Return [x, y] of the center of cell containing provided text 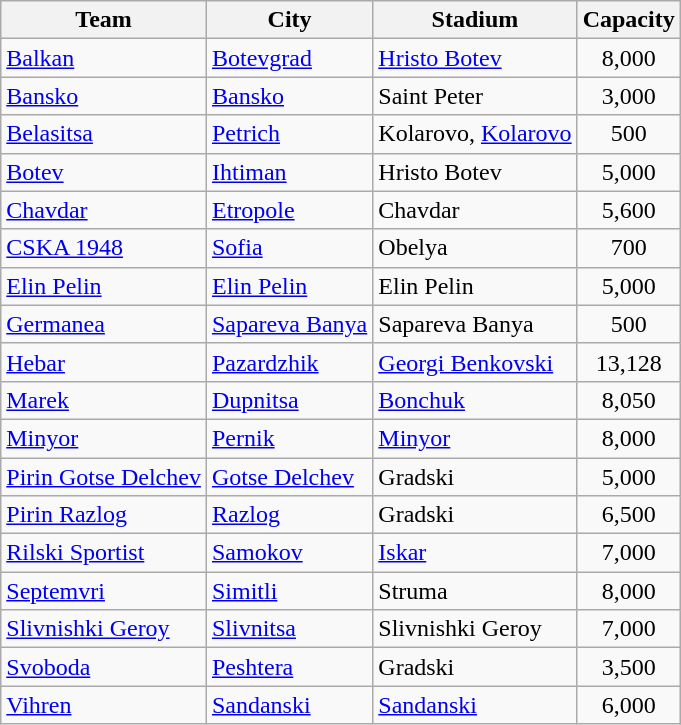
Botev [104, 172]
Samokov [289, 553]
700 [628, 248]
Rilski Sportist [104, 553]
Simitli [289, 591]
8,050 [628, 400]
Struma [475, 591]
Pazardzhik [289, 362]
City [289, 20]
Pirin Gotse Delchev [104, 477]
Obelya [475, 248]
Marek [104, 400]
Georgi Benkovski [475, 362]
Capacity [628, 20]
3,000 [628, 96]
Vihren [104, 705]
Petrich [289, 134]
Balkan [104, 58]
Kolarovo, Kolarovo [475, 134]
Septemvri [104, 591]
Peshtera [289, 667]
Slivnitsa [289, 629]
Ihtiman [289, 172]
Sofia [289, 248]
Iskar [475, 553]
5,600 [628, 210]
Dupnitsa [289, 400]
Botevgrad [289, 58]
13,128 [628, 362]
Gotse Delchev [289, 477]
Team [104, 20]
6,000 [628, 705]
Pirin Razlog [104, 515]
CSKA 1948 [104, 248]
Razlog [289, 515]
Bonchuk [475, 400]
Pernik [289, 438]
3,500 [628, 667]
Belasitsa [104, 134]
Germanea [104, 324]
Saint Peter [475, 96]
6,500 [628, 515]
Stadium [475, 20]
Etropole [289, 210]
Svoboda [104, 667]
Hebar [104, 362]
